Capture the cell that displays the provided text and extract its (X, Y) central coordinate. 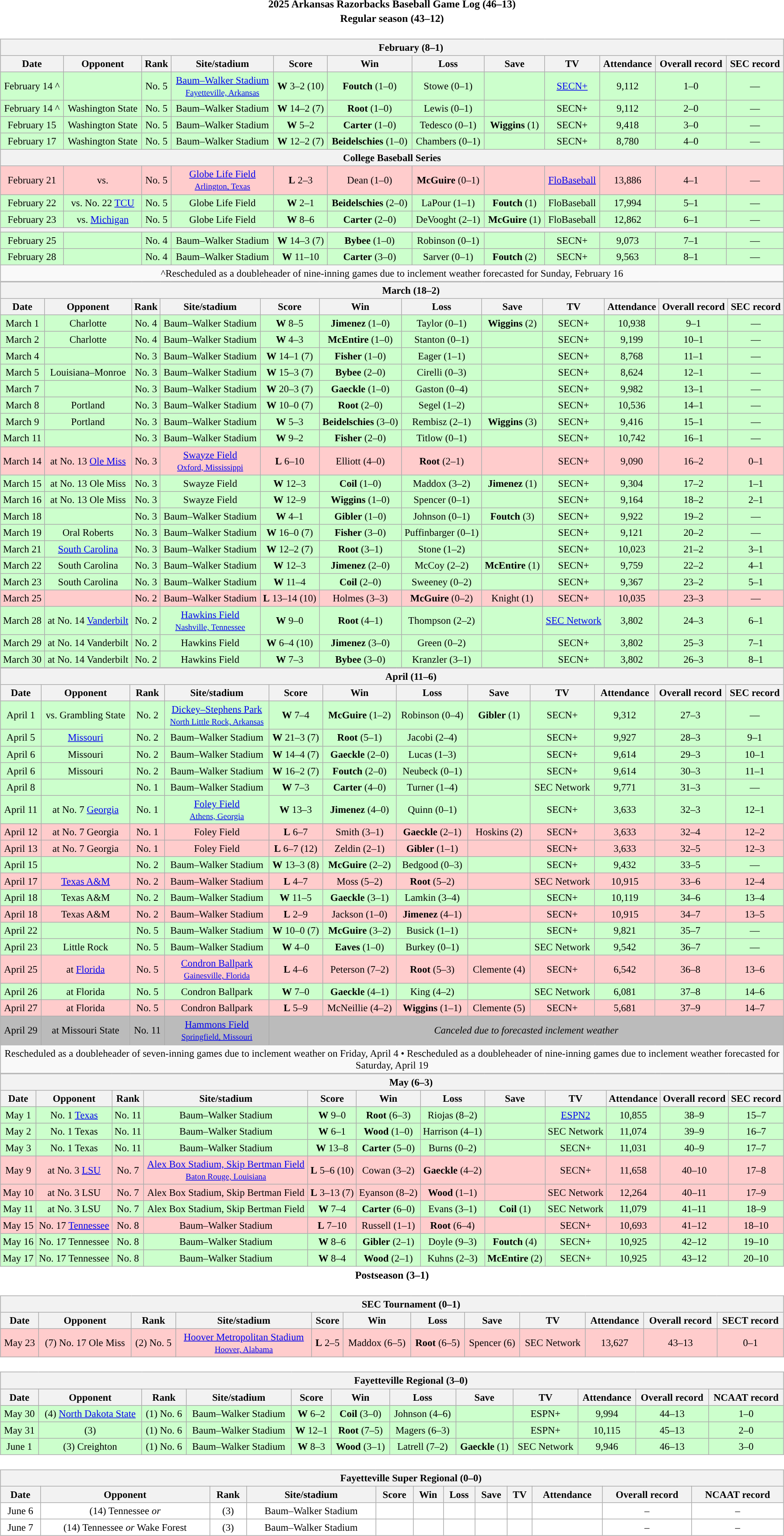
9,312 (625, 715)
11,079 (633, 1209)
27–3 (690, 715)
W 14–4 (7) (296, 754)
10,855 (633, 1115)
at Missouri State (86, 1030)
February (8–1) (392, 47)
Gaeckle (4–2) (452, 1170)
Burkey (0–1) (432, 947)
W 4–0 (296, 947)
Jimenez (4–0) (360, 810)
Hawkins FieldNashville, Tennessee (210, 621)
37–8 (690, 992)
Globe Life FieldArlington, Texas (222, 180)
May 11 (18, 1209)
March 19 (23, 532)
W 16–0 (7) (290, 532)
March 5 (23, 373)
W 11–4 (290, 582)
Bybee (1–0) (370, 240)
36–8 (690, 969)
12,862 (627, 219)
33–5 (690, 865)
9,946 (607, 1446)
Carter (1–0) (370, 125)
L 6–10 (290, 460)
9,090 (632, 460)
Bybee (3–0) (360, 660)
Puffinbarger (0–1) (441, 532)
Wood (1–1) (452, 1192)
Root (3–1) (360, 549)
Gibler (1) (499, 715)
Foutch (4) (515, 1242)
17–8 (756, 1170)
11,658 (633, 1170)
Jimenez (4–1) (432, 914)
L 7–10 (332, 1225)
King (4–2) (432, 992)
4–0 (691, 141)
9,542 (625, 947)
17,994 (627, 203)
Root (6–4) (452, 1225)
Condron BallparkGainesville, Florida (217, 969)
March 14 (23, 460)
22–2 (693, 566)
10,536 (632, 405)
McEntire (1–0) (360, 340)
W 9–2 (290, 438)
Foutch (2) (514, 257)
April 25 (21, 969)
Carter (2–0) (370, 219)
Dean (1–0) (370, 180)
March 28 (23, 621)
W 6–2 (311, 1413)
32–5 (690, 848)
April 27 (21, 1008)
Gaeckle (1) (485, 1446)
32–4 (690, 832)
34–6 (690, 898)
Burns (0–2) (452, 1148)
March 8 (23, 405)
Maddox (3–2) (441, 483)
Jimenez (3–0) (360, 643)
Quinn (0–1) (432, 810)
43–13 (680, 1343)
43–12 (694, 1258)
May 15 (18, 1225)
Little Rock (86, 947)
Coil (2–0) (360, 582)
vs. No. 22 TCU (102, 203)
(4) North Dakota State (90, 1413)
May 23 (20, 1343)
^Rescheduled as a doubleheader of nine-inning games due to inclement weather forecasted for Sunday, February 16 (392, 273)
31–3 (690, 787)
Latrell (7–2) (423, 1446)
Cowan (3–2) (388, 1170)
March 1 (23, 323)
Titlow (0–1) (441, 438)
February 22 (32, 203)
April 5 (21, 738)
W 15–3 (7) (290, 373)
9,927 (625, 738)
13,886 (627, 180)
14–1 (693, 405)
SECT record (750, 1321)
Coil (1) (515, 1209)
Wiggins (2) (512, 323)
February 17 (32, 141)
W 11–5 (296, 898)
April 23 (21, 947)
17–9 (756, 1192)
11,031 (633, 1148)
W 21–3 (7) (296, 738)
Sweeney (0–2) (441, 582)
W 2–1 (301, 203)
10,693 (633, 1225)
Gibler (1–0) (360, 516)
9,416 (632, 422)
10,119 (625, 898)
March 2 (23, 340)
Fisher (1–0) (360, 356)
McGuire (0–1) (448, 180)
L 2–9 (296, 914)
Rembisz (2–1) (441, 422)
Maddox (6–5) (377, 1343)
Elliott (4–0) (360, 460)
9,432 (625, 865)
Stanton (0–1) (441, 340)
McGuire (1) (514, 219)
W 13–3 (8) (296, 865)
Clemente (4) (499, 969)
Gibler (2–1) (388, 1242)
February 28 (32, 257)
W 6–1 (332, 1131)
8,768 (632, 356)
Eager (1–1) (441, 356)
13–4 (755, 898)
W 14–3 (7) (301, 240)
Root (2–1) (441, 460)
W 16–2 (7) (296, 771)
W 14–1 (7) (290, 356)
41–11 (694, 1209)
Russell (1–1) (388, 1225)
35–7 (690, 931)
44–13 (672, 1413)
14–6 (755, 992)
W 8–5 (290, 323)
9,121 (632, 532)
W 7–0 (296, 992)
April 26 (21, 992)
L 3–13 (7) (332, 1192)
28–3 (690, 738)
Eyanson (8–2) (388, 1192)
McGuire (3–2) (360, 931)
Root (6–3) (388, 1115)
Coil (3–0) (360, 1413)
W 4–1 (290, 516)
9,759 (632, 566)
Hammons FieldSpringfield, Missouri (217, 1030)
Magers (6–3) (423, 1430)
May 30 (19, 1413)
Carter (4–0) (360, 787)
13–6 (755, 969)
9,922 (632, 516)
May 3 (18, 1148)
Thompson (2–2) (441, 621)
Johnson (0–1) (441, 516)
Stowe (0–1) (448, 86)
L 5–9 (296, 1008)
vs. (102, 180)
(14) Tennessee or (125, 1511)
19–2 (693, 516)
12–2 (755, 832)
12,264 (633, 1192)
W 20–3 (7) (290, 389)
Louisiana–Monroe (87, 373)
May 17 (18, 1258)
19–10 (756, 1242)
18–10 (756, 1225)
DeVooght (2–1) (448, 219)
Kranzler (3–1) (441, 660)
Wiggins (1–0) (360, 499)
Wood (2–1) (388, 1258)
Busick (1–1) (432, 931)
16–2 (693, 460)
W 8–4 (332, 1258)
May 10 (18, 1192)
April 1 (21, 715)
Kuhns (2–3) (452, 1258)
10,742 (632, 438)
9,367 (632, 582)
Canceled due to forecasted inclement weather (526, 1030)
McGuire (0–2) (441, 598)
Green (0–2) (441, 643)
April 8 (21, 787)
9,982 (632, 389)
May 1 (18, 1115)
May 16 (18, 1242)
Lewis (0–1) (448, 109)
L 13–14 (10) (290, 598)
Bybee (2–0) (360, 373)
March 15 (23, 483)
Spencer (0–1) (441, 499)
March 9 (23, 422)
McGuire (1–2) (360, 715)
Root (4–1) (360, 621)
38–9 (694, 1115)
Jimenez (1–0) (360, 323)
Wood (3–1) (360, 1446)
Stone (1–2) (441, 549)
April 13 (21, 848)
February 21 (32, 180)
9,994 (607, 1413)
Root (2–0) (360, 405)
April (11–6) (392, 677)
May 9 (18, 1170)
W 4–3 (290, 340)
Wiggins (3) (512, 422)
17–7 (756, 1148)
5,681 (625, 1008)
11,074 (633, 1131)
May 31 (19, 1430)
Harrison (4–1) (452, 1131)
9,418 (627, 125)
40–9 (694, 1148)
W 3–2 (10) (301, 86)
Riojas (8–2) (452, 1115)
26–3 (693, 660)
Carter (6–0) (388, 1209)
Gaston (0–4) (441, 389)
Johnson (4–6) (423, 1413)
10,115 (607, 1430)
March 23 (23, 582)
College Baseball Series (392, 158)
23–2 (693, 582)
Taylor (0–1) (441, 323)
21–2 (693, 549)
41–12 (694, 1225)
Segel (1–2) (441, 405)
20–2 (693, 532)
March 21 (23, 549)
2–1 (756, 499)
Gaeckle (1–0) (360, 389)
42–12 (694, 1242)
March 18 (23, 516)
13–1 (693, 389)
May (6–3) (392, 1082)
McEntire (2) (515, 1258)
16–1 (693, 438)
23–3 (693, 598)
February 23 (32, 219)
W 6–4 (10) (290, 643)
W 14–2 (7) (301, 109)
Beidelschies (3–0) (360, 422)
Jackson (1–0) (360, 914)
March 30 (23, 660)
45–13 (672, 1430)
Jimenez (1) (512, 483)
20–10 (756, 1258)
March (18–2) (392, 290)
L 5–6 (10) (332, 1170)
Lucas (1–3) (432, 754)
vs. Michigan (102, 219)
39–9 (694, 1131)
Tedesco (0–1) (448, 125)
vs. Grambling State (86, 715)
(3) Creighton (90, 1446)
10,938 (632, 323)
Knight (1) (512, 598)
13,627 (614, 1343)
Baum–Walker StadiumFayetteville, Arkansas (222, 86)
April 22 (21, 931)
March 22 (23, 566)
Hoover Metropolitan StadiumHoover, Alabama (244, 1343)
Eaves (1–0) (360, 947)
9,563 (627, 257)
Fayetteville Super Regional (0–0) (392, 1478)
9,771 (625, 787)
Turner (1–4) (432, 787)
(2) No. 5 (154, 1343)
April 17 (21, 881)
Gibler (1–1) (432, 848)
18–9 (756, 1209)
McGuire (2–2) (360, 865)
18–2 (693, 499)
McEntire (1) (512, 566)
Jacobi (2–4) (432, 738)
12–3 (755, 848)
Fayetteville Regional (3–0) (392, 1381)
McCoy (2–2) (441, 566)
Sarver (0–1) (448, 257)
33–6 (690, 881)
LaPour (1–1) (448, 203)
Gaeckle (4–1) (360, 992)
Gaeckle (2–0) (360, 754)
9,199 (632, 340)
8,780 (627, 141)
34–7 (690, 914)
Foutch (2–0) (360, 771)
Zeldin (2–1) (360, 848)
32–3 (690, 810)
9,073 (627, 240)
37–9 (690, 1008)
McNeillie (4–2) (360, 1008)
Wiggins (1–1) (432, 1008)
(14) Tennessee or Wake Forest (125, 1527)
Gaeckle (3–1) (360, 898)
April 11 (21, 810)
Foutch (1) (514, 203)
W 5–3 (290, 422)
1–1 (756, 483)
L 4–6 (296, 969)
Root (5–1) (360, 738)
W 8–3 (311, 1446)
Root (5–2) (432, 881)
40–10 (694, 1170)
Hoskins (2) (499, 832)
9,164 (632, 499)
(7) No. 17 Ole Miss (85, 1343)
March 4 (23, 356)
L 6–7 (296, 832)
29–3 (690, 754)
Clemente (5) (499, 1008)
March 29 (23, 643)
9,304 (632, 483)
Moss (5–2) (360, 881)
9,821 (625, 931)
25–3 (693, 643)
June 6 (21, 1511)
10,023 (632, 549)
Foutch (3) (512, 516)
Cirelli (0–3) (441, 373)
April 29 (21, 1030)
Carter (5–0) (388, 1148)
36–7 (690, 947)
March 7 (23, 389)
Foley FieldAthens, Georgia (217, 810)
W 12–9 (290, 499)
Robinson (0–4) (432, 715)
15–7 (756, 1115)
SEC Tournament (0–1) (392, 1304)
10,035 (632, 598)
Holmes (3–3) (360, 598)
June 1 (19, 1446)
ESPN2 (576, 1115)
46–13 (672, 1446)
L 6–7 (12) (296, 848)
Gaeckle (2–1) (432, 832)
March 11 (23, 438)
Beidelschies (1–0) (370, 141)
Spencer (6) (492, 1343)
W 11–10 (301, 257)
6,081 (625, 992)
24–3 (693, 621)
13–5 (755, 914)
February 15 (32, 125)
W 13–3 (296, 810)
Bedgood (0–3) (432, 865)
Root (5–3) (432, 969)
Fisher (3–0) (360, 532)
April 12 (21, 832)
L 2–3 (301, 180)
Wiggins (1) (514, 125)
16–7 (756, 1131)
W 12–1 (311, 1430)
8,624 (632, 373)
W 5–2 (301, 125)
February 25 (32, 240)
Fisher (2–0) (360, 438)
W 13–8 (332, 1148)
March 25 (23, 598)
6,542 (625, 969)
30–3 (690, 771)
Smith (3–1) (360, 832)
March 16 (23, 499)
Carter (3–0) (370, 257)
Robinson (0–1) (448, 240)
May 2 (18, 1131)
12–4 (755, 881)
40–11 (694, 1192)
L 4–7 (296, 881)
June 7 (21, 1527)
Oral Roberts (87, 532)
April 15 (21, 865)
L 2–5 (328, 1343)
Coil (1–0) (360, 483)
Lamkin (3–4) (432, 898)
17–2 (693, 483)
Root (6–5) (437, 1343)
14–7 (755, 1008)
15–1 (693, 422)
Doyle (9–3) (452, 1242)
Beidelschies (2–0) (370, 203)
Foutch (1–0) (370, 86)
Chambers (0–1) (448, 141)
Peterson (7–2) (360, 969)
Evans (3–1) (452, 1209)
Neubeck (0–1) (432, 771)
Root (7–5) (360, 1430)
Root (1–0) (370, 109)
Dickey–Stephens ParkNorth Little Rock, Arkansas (217, 715)
Swayze FieldOxford, Mississippi (210, 460)
Jimenez (2–0) (360, 566)
3–1 (756, 549)
Wood (1–0) (388, 1131)
Alex Box Stadium, Skip Bertman FieldBaton Rouge, Louisiana (226, 1170)
